Determine the (X, Y) coordinate at the center of the cell enclosing the given text.  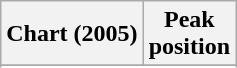
Chart (2005) (72, 34)
Peak position (189, 34)
